For the text-containing cell, return its midpoint in [x, y] coordinate format. 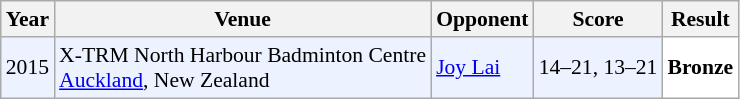
X-TRM North Harbour Badminton CentreAuckland, New Zealand [242, 68]
Joy Lai [482, 68]
14–21, 13–21 [598, 68]
Year [28, 19]
Opponent [482, 19]
Score [598, 19]
Venue [242, 19]
2015 [28, 68]
Bronze [700, 68]
Result [700, 19]
